Extract the (x, y) coordinate from the center of the cell holding the provided text.  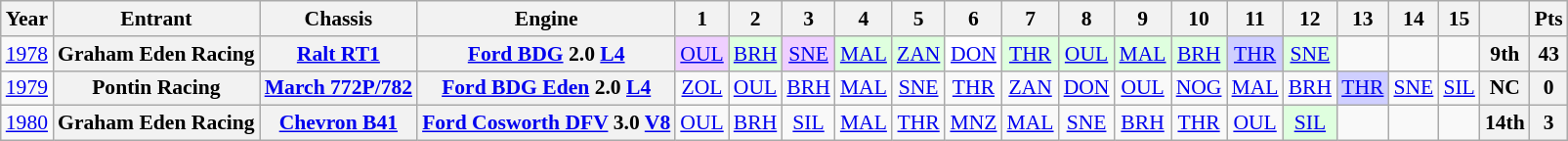
1978 (27, 54)
9th (1504, 54)
Ford BDG 2.0 L4 (546, 54)
ZOL (701, 88)
43 (1549, 54)
2 (756, 19)
11 (1255, 19)
Ford Cosworth DFV 3.0 V8 (546, 123)
Year (27, 19)
14 (1413, 19)
13 (1362, 19)
March 772P/782 (338, 88)
7 (1031, 19)
Ralt RT1 (338, 54)
8 (1086, 19)
Pontin Racing (156, 88)
Chevron B41 (338, 123)
12 (1311, 19)
1980 (27, 123)
Engine (546, 19)
Ford BDG Eden 2.0 L4 (546, 88)
5 (918, 19)
1 (701, 19)
NOG (1200, 88)
1979 (27, 88)
MNZ (973, 123)
6 (973, 19)
15 (1460, 19)
Chassis (338, 19)
Pts (1549, 19)
10 (1200, 19)
0 (1549, 88)
4 (864, 19)
14th (1504, 123)
Entrant (156, 19)
9 (1143, 19)
NC (1504, 88)
